Provide the [x, y] coordinate of the cell's center where the given text is located.  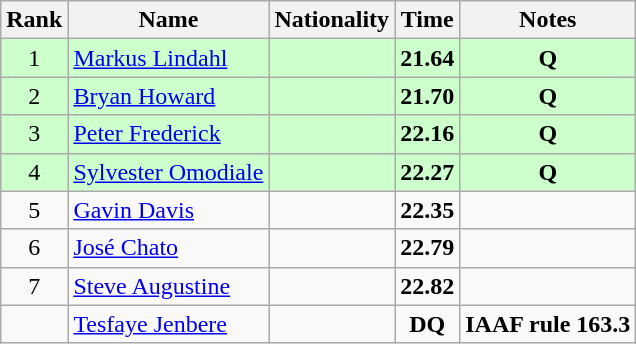
7 [34, 286]
Tesfaye Jenbere [168, 324]
IAAF rule 163.3 [548, 324]
Gavin Davis [168, 210]
Markus Lindahl [168, 58]
21.70 [428, 96]
22.82 [428, 286]
22.27 [428, 172]
2 [34, 96]
22.16 [428, 134]
Name [168, 20]
Rank [34, 20]
José Chato [168, 248]
5 [34, 210]
3 [34, 134]
Peter Frederick [168, 134]
22.79 [428, 248]
21.64 [428, 58]
4 [34, 172]
Notes [548, 20]
Sylvester Omodiale [168, 172]
Time [428, 20]
Bryan Howard [168, 96]
Steve Augustine [168, 286]
Nationality [332, 20]
6 [34, 248]
DQ [428, 324]
1 [34, 58]
22.35 [428, 210]
